Locate the cell with the specified text and output its (x, y) center coordinate. 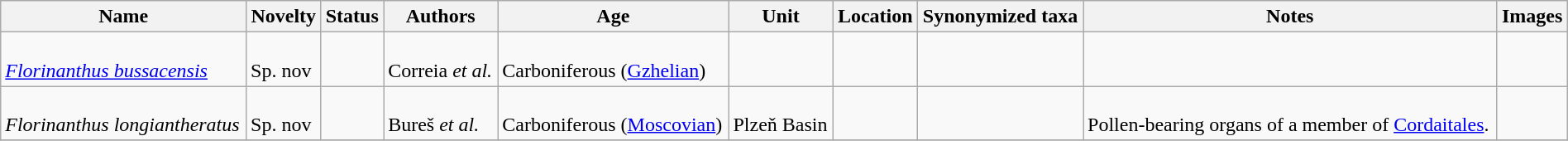
Florinanthus bussacensis (124, 60)
Carboniferous (Moscovian) (614, 113)
Synonymized taxa (1001, 17)
Plzeň Basin (781, 113)
Status (352, 17)
Correia et al. (441, 60)
Florinanthus longiantheratus (124, 113)
Pollen-bearing organs of a member of Cordaitales. (1290, 113)
Bureš et al. (441, 113)
Location (875, 17)
Age (614, 17)
Notes (1290, 17)
Name (124, 17)
Novelty (284, 17)
Authors (441, 17)
Carboniferous (Gzhelian) (614, 60)
Images (1532, 17)
Unit (781, 17)
